Detect which cell encompasses the target text, then output its (x, y) center coordinate. 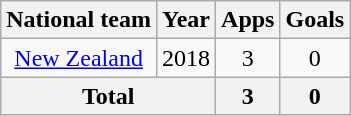
Year (186, 20)
National team (79, 20)
2018 (186, 58)
Total (108, 96)
Apps (248, 20)
Goals (315, 20)
New Zealand (79, 58)
